Pinpoint the cell where the given text exists, returning its [x, y] midpoint coordinate. 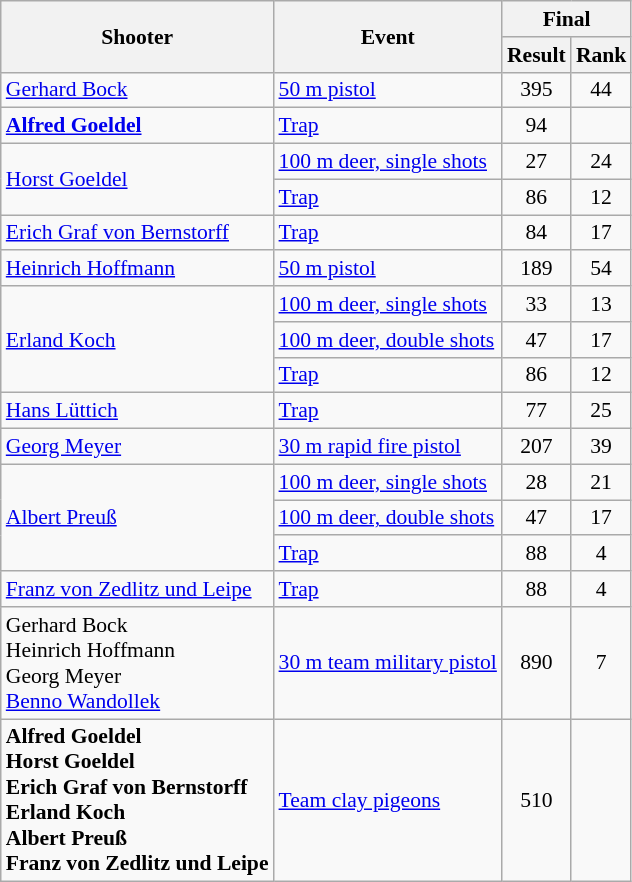
24 [602, 162]
54 [602, 269]
890 [536, 663]
510 [536, 800]
13 [602, 304]
Team clay pigeons [388, 800]
77 [536, 411]
7 [602, 663]
Final [566, 19]
28 [536, 482]
Erich Graf von Bernstorff [138, 233]
207 [536, 447]
Horst Goeldel [138, 180]
Gerhard Bock Heinrich Hoffmann Georg Meyer Benno Wandollek [138, 663]
Franz von Zedlitz und Leipe [138, 589]
Hans Lüttich [138, 411]
30 m team military pistol [388, 663]
30 m rapid fire pistol [388, 447]
Rank [602, 55]
Event [388, 36]
Erland Koch [138, 340]
189 [536, 269]
27 [536, 162]
Albert Preuß [138, 518]
Alfred Goeldel Horst Goeldel Erich Graf von Bernstorff Erland Koch Albert Preuß Franz von Zedlitz und Leipe [138, 800]
Shooter [138, 36]
39 [602, 447]
Alfred Goeldel [138, 126]
84 [536, 233]
Result [536, 55]
Georg Meyer [138, 447]
21 [602, 482]
Gerhard Bock [138, 90]
44 [602, 90]
395 [536, 90]
33 [536, 304]
94 [536, 126]
Heinrich Hoffmann [138, 269]
25 [602, 411]
